Detect which cell encompasses the target text, then output its [x, y] center coordinate. 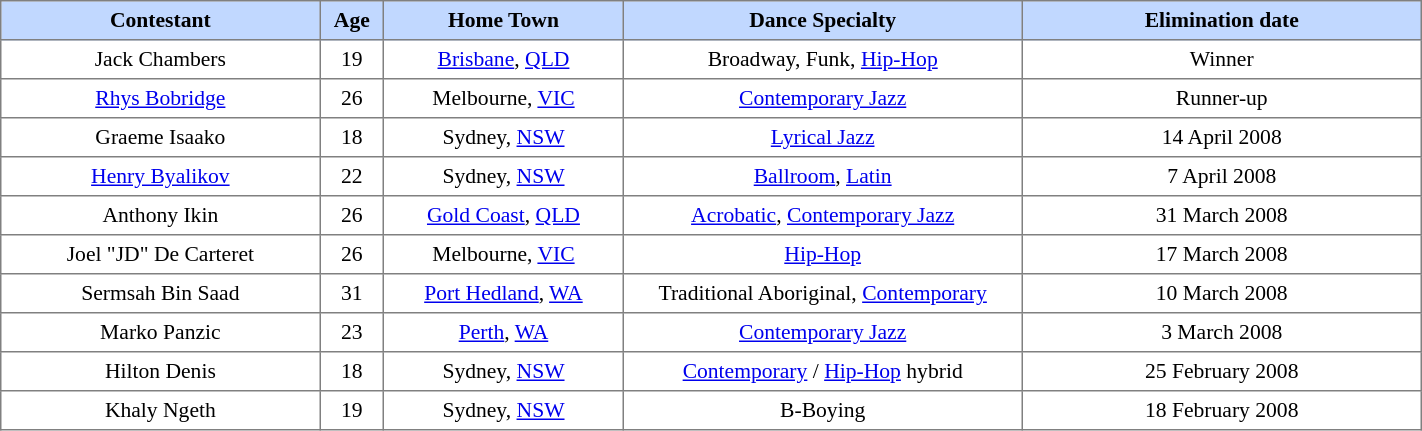
31 March 2008 [1222, 216]
22 [352, 176]
Age [352, 20]
Traditional Aboriginal, Contemporary [822, 294]
Hip-Hop [822, 254]
Brisbane, QLD [504, 60]
Hilton Denis [160, 372]
Elimination date [1222, 20]
Rhys Bobridge [160, 98]
Lyrical Jazz [822, 138]
Contestant [160, 20]
Joel "JD" De Carteret [160, 254]
B-Boying [822, 410]
Anthony Ikin [160, 216]
Perth, WA [504, 332]
Ballroom, Latin [822, 176]
3 March 2008 [1222, 332]
31 [352, 294]
14 April 2008 [1222, 138]
23 [352, 332]
Marko Panzic [160, 332]
Acrobatic, Contemporary Jazz [822, 216]
10 March 2008 [1222, 294]
Runner-up [1222, 98]
Home Town [504, 20]
Winner [1222, 60]
Gold Coast, QLD [504, 216]
Port Hedland, WA [504, 294]
7 April 2008 [1222, 176]
Contemporary / Hip-Hop hybrid [822, 372]
Jack Chambers [160, 60]
17 March 2008 [1222, 254]
Khaly Ngeth [160, 410]
25 February 2008 [1222, 372]
Henry Byalikov [160, 176]
18 February 2008 [1222, 410]
Sermsah Bin Saad [160, 294]
Graeme Isaako [160, 138]
Broadway, Funk, Hip-Hop [822, 60]
Dance Specialty [822, 20]
